Locate the cell with the specified text and output its (x, y) center coordinate. 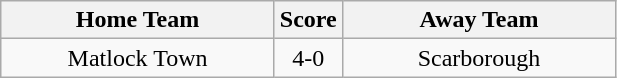
Score (308, 20)
Home Team (138, 20)
Scarborough (479, 58)
4-0 (308, 58)
Matlock Town (138, 58)
Away Team (479, 20)
